Pinpoint the cell where the given text exists, returning its [X, Y] midpoint coordinate. 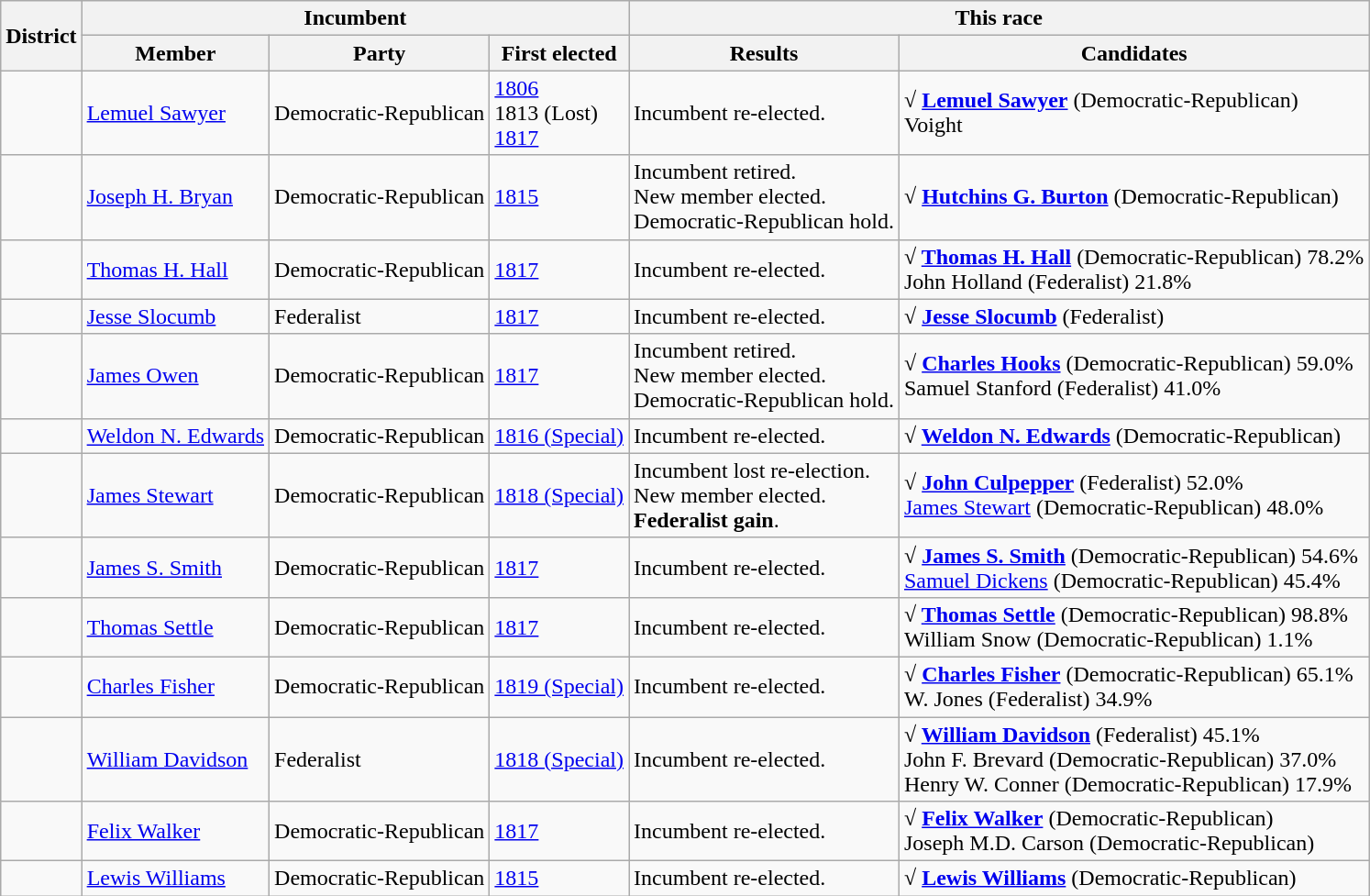
District [41, 36]
Jesse Slocumb [175, 316]
Thomas H. Hall [175, 270]
Incumbent lost re-election.New member elected.Federalist gain. [765, 495]
√ James S. Smith (Democratic-Republican) 54.6%Samuel Dickens (Democratic-Republican) 45.4% [1133, 567]
√ Hutchins G. Burton (Democratic-Republican) [1133, 197]
Results [765, 53]
James S. Smith [175, 567]
James Stewart [175, 495]
√ Lemuel Sawyer (Democratic-Republican)Voight [1133, 113]
Weldon N. Edwards [175, 436]
√ Thomas Settle (Democratic-Republican) 98.8%William Snow (Democratic-Republican) 1.1% [1133, 627]
Party [380, 53]
√ Charles Fisher (Democratic-Republican) 65.1%W. Jones (Federalist) 34.9% [1133, 686]
1819 (Special) [559, 686]
Candidates [1133, 53]
James Owen [175, 376]
Joseph H. Bryan [175, 197]
Incumbent [355, 18]
William Davidson [175, 759]
Thomas Settle [175, 627]
Member [175, 53]
18061813 (Lost)1817 [559, 113]
√ John Culpepper (Federalist) 52.0%James Stewart (Democratic-Republican) 48.0% [1133, 495]
Felix Walker [175, 831]
√ Weldon N. Edwards (Democratic-Republican) [1133, 436]
√ Thomas H. Hall (Democratic-Republican) 78.2%John Holland (Federalist) 21.8% [1133, 270]
First elected [559, 53]
√ Felix Walker (Democratic-Republican)Joseph M.D. Carson (Democratic-Republican) [1133, 831]
Lewis Williams [175, 879]
√ Charles Hooks (Democratic-Republican) 59.0%Samuel Stanford (Federalist) 41.0% [1133, 376]
√ Jesse Slocumb (Federalist) [1133, 316]
Charles Fisher [175, 686]
Lemuel Sawyer [175, 113]
√ William Davidson (Federalist) 45.1%John F. Brevard (Democratic-Republican) 37.0%Henry W. Conner (Democratic-Republican) 17.9% [1133, 759]
√ Lewis Williams (Democratic-Republican) [1133, 879]
This race [1000, 18]
1816 (Special) [559, 436]
